Determine the (x, y) coordinate at the center of the cell enclosing the given text.  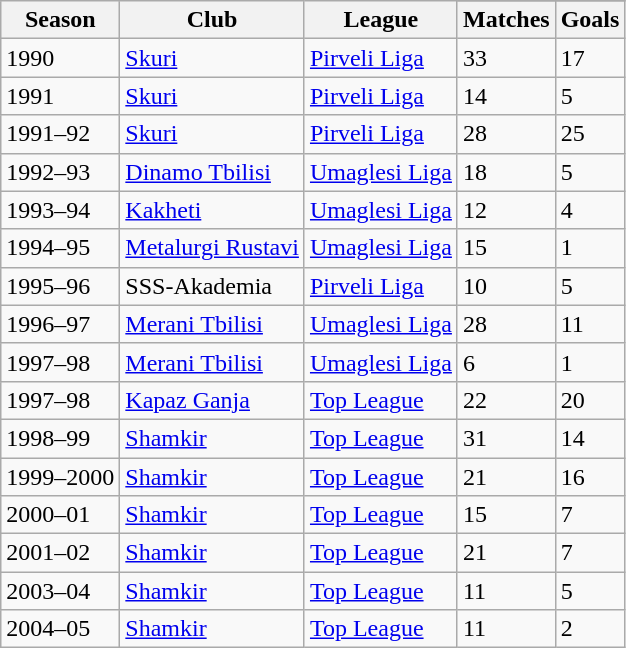
SSS-Akademia (212, 286)
31 (506, 438)
1991 (60, 96)
1991–92 (60, 134)
2001–02 (60, 553)
1995–96 (60, 286)
10 (506, 286)
2000–01 (60, 515)
Matches (506, 20)
1992–93 (60, 172)
Kapaz Ganja (212, 400)
Goals (590, 20)
1993–94 (60, 210)
6 (506, 362)
1999–2000 (60, 477)
Dinamo Tbilisi (212, 172)
League (380, 20)
1996–97 (60, 324)
1998–99 (60, 438)
25 (590, 134)
1994–95 (60, 248)
22 (506, 400)
Metalurgi Rustavi (212, 248)
Club (212, 20)
18 (506, 172)
20 (590, 400)
2 (590, 629)
Season (60, 20)
2004–05 (60, 629)
2003–04 (60, 591)
17 (590, 58)
Kakheti (212, 210)
12 (506, 210)
16 (590, 477)
33 (506, 58)
1990 (60, 58)
4 (590, 210)
